Find where the given text appears and provide that cell's center as (X, Y) coordinate. 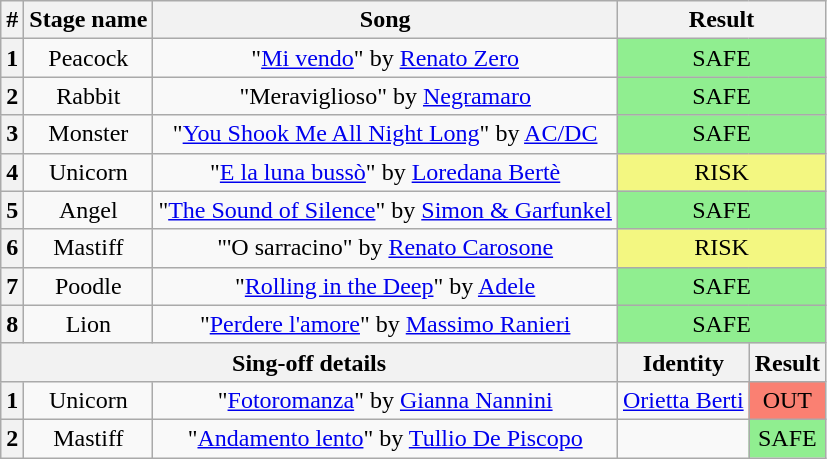
Song (386, 20)
"Mi vendo" by Renato Zero (386, 58)
Identity (683, 362)
Rabbit (88, 96)
"Fotoromanza" by Gianna Nannini (386, 400)
"Andamento lento" by Tullio De Piscopo (386, 438)
8 (12, 324)
3 (12, 134)
"Meraviglioso" by Negramaro (386, 96)
"'O sarracino" by Renato Carosone (386, 248)
"The Sound of Silence" by Simon & Garfunkel (386, 210)
Poodle (88, 286)
Stage name (88, 20)
OUT (787, 400)
"E la luna bussò" by Loredana Bertè (386, 172)
"Perdere l'amore" by Massimo Ranieri (386, 324)
7 (12, 286)
Lion (88, 324)
Sing-off details (310, 362)
5 (12, 210)
6 (12, 248)
# (12, 20)
Angel (88, 210)
"You Shook Me All Night Long" by AC/DC (386, 134)
Peacock (88, 58)
"Rolling in the Deep" by Adele (386, 286)
4 (12, 172)
Orietta Berti (683, 400)
Monster (88, 134)
